Output the [X, Y] coordinate of the center of the cell containing the given text.  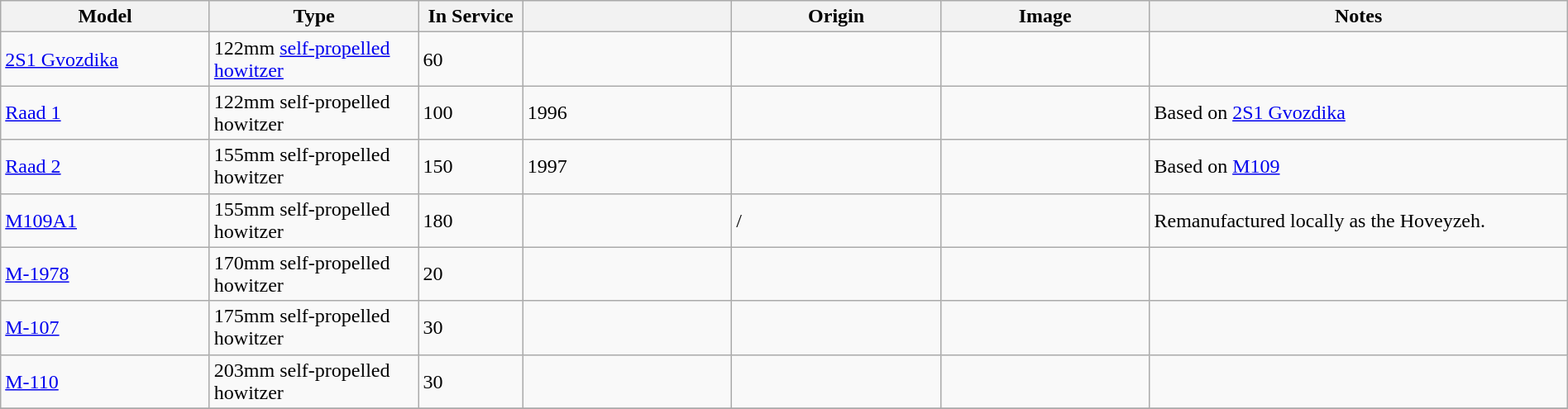
Type [314, 17]
Based on M109 [1358, 167]
Based on 2S1 Gvozdika [1358, 112]
Notes [1358, 17]
Remanufactured locally as the Hoveyzeh. [1358, 220]
M109A1 [106, 220]
/ [837, 220]
60 [471, 59]
Raad 1 [106, 112]
Model [106, 17]
203mm self-propelled howitzer [314, 382]
180 [471, 220]
M-110 [106, 382]
1997 [627, 167]
170mm self-propelled howitzer [314, 274]
20 [471, 274]
Raad 2 [106, 167]
Image [1045, 17]
M-1978 [106, 274]
150 [471, 167]
1996 [627, 112]
M-107 [106, 327]
In Service [471, 17]
100 [471, 112]
2S1 Gvozdika [106, 59]
Origin [837, 17]
175mm self-propelled howitzer [314, 327]
